Output the [x, y] coordinate of the center of the cell containing the given text.  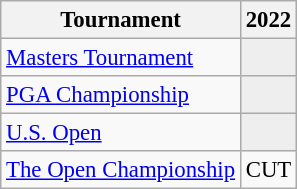
The Open Championship [121, 170]
U.S. Open [121, 133]
PGA Championship [121, 95]
Masters Tournament [121, 58]
CUT [268, 170]
2022 [268, 20]
Tournament [121, 20]
